Provide the [X, Y] coordinate of the cell's center where the given text is located.  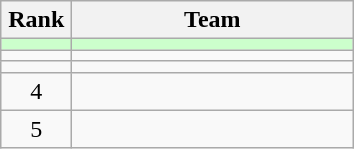
5 [36, 129]
Rank [36, 20]
Team [212, 20]
4 [36, 91]
